For the text-containing cell, return its midpoint in [x, y] coordinate format. 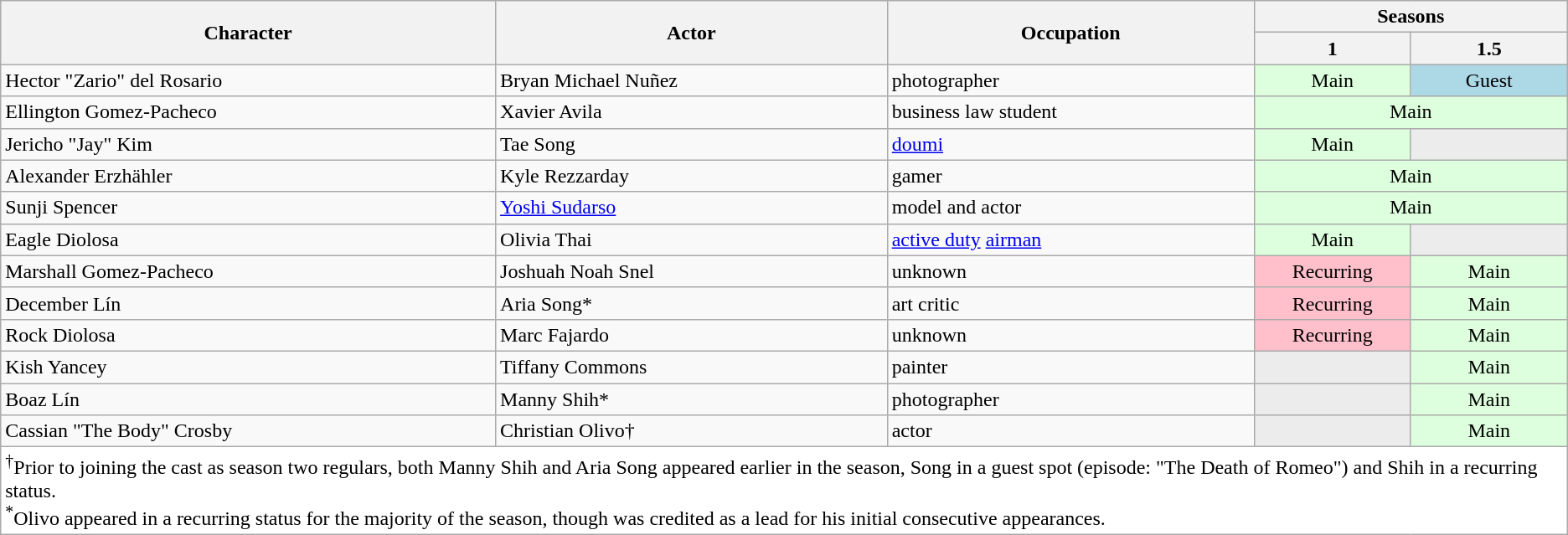
Christian Olivo† [692, 431]
Guest [1489, 80]
Sunji Spencer [248, 208]
Eagle Diolosa [248, 239]
1.5 [1489, 49]
gamer [1070, 176]
Bryan Michael Nuñez [692, 80]
December Lín [248, 303]
Cassian "The Body" Crosby [248, 431]
Character [248, 33]
Marshall Gomez-Pacheco [248, 271]
Manny Shih* [692, 399]
Actor [692, 33]
Yoshi Sudarso [692, 208]
Jericho "Jay" Kim [248, 144]
Marc Fajardo [692, 335]
Alexander Erzhähler [248, 176]
Seasons [1411, 17]
Ellington Gomez-Pacheco [248, 112]
Tiffany Commons [692, 367]
Hector "Zario" del Rosario [248, 80]
Aria Song* [692, 303]
business law student [1070, 112]
Occupation [1070, 33]
doumi [1070, 144]
art critic [1070, 303]
active duty airman [1070, 239]
Kish Yancey [248, 367]
actor [1070, 431]
Joshuah Noah Snel [692, 271]
Kyle Rezzarday [692, 176]
Olivia Thai [692, 239]
model and actor [1070, 208]
painter [1070, 367]
Rock Diolosa [248, 335]
Xavier Avila [692, 112]
1 [1332, 49]
Tae Song [692, 144]
Boaz Lín [248, 399]
